Determine the [x, y] coordinate at the center of the cell enclosing the given text.  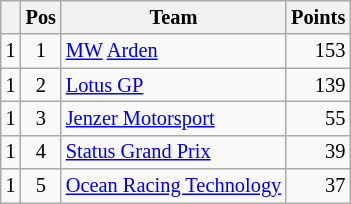
5 [41, 186]
Jenzer Motorsport [174, 118]
Lotus GP [174, 85]
2 [41, 85]
55 [318, 118]
Ocean Racing Technology [174, 186]
153 [318, 51]
Points [318, 17]
Pos [41, 17]
3 [41, 118]
4 [41, 152]
MW Arden [174, 51]
139 [318, 85]
37 [318, 186]
Status Grand Prix [174, 152]
39 [318, 152]
Team [174, 17]
